Extract the (x, y) coordinate from the center of the cell holding the provided text.  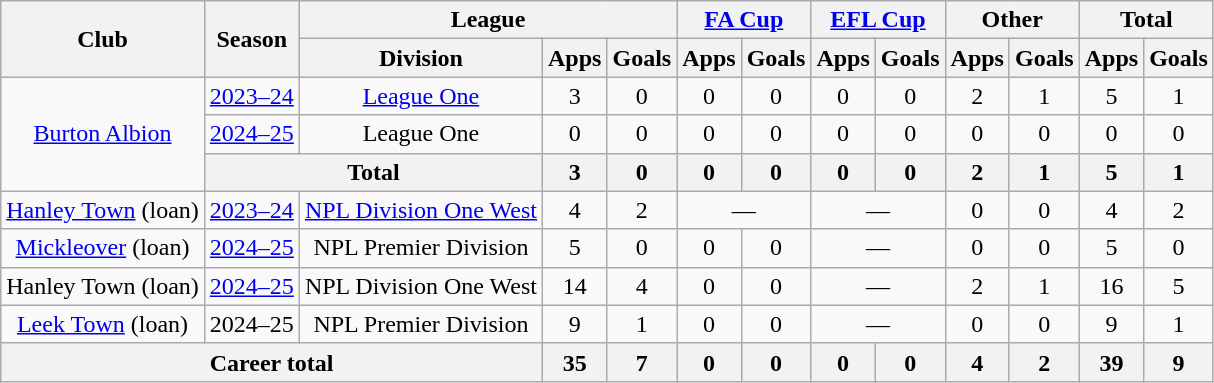
League (488, 20)
16 (1111, 286)
Mickleover (loan) (103, 248)
Division (420, 58)
EFL Cup (878, 20)
FA Cup (744, 20)
Burton Albion (103, 134)
Other (1012, 20)
Leek Town (loan) (103, 324)
39 (1111, 362)
Career total (272, 362)
Club (103, 39)
7 (642, 362)
35 (575, 362)
14 (575, 286)
Season (252, 39)
